Provide the [X, Y] coordinate of the cell's center where the given text is located.  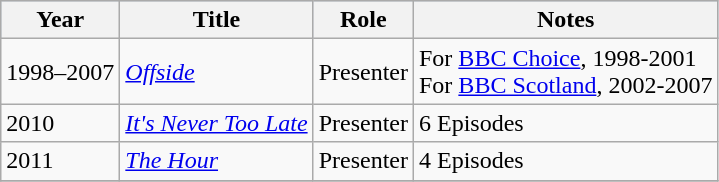
For BBC Choice, 1998-2001For BBC Scotland, 2002-2007 [565, 72]
2011 [60, 161]
Notes [565, 20]
Title [216, 20]
1998–2007 [60, 72]
Year [60, 20]
The Hour [216, 161]
2010 [60, 123]
Offside [216, 72]
4 Episodes [565, 161]
6 Episodes [565, 123]
It's Never Too Late [216, 123]
Role [363, 20]
